Find where the given text appears and provide that cell's center as [X, Y] coordinate. 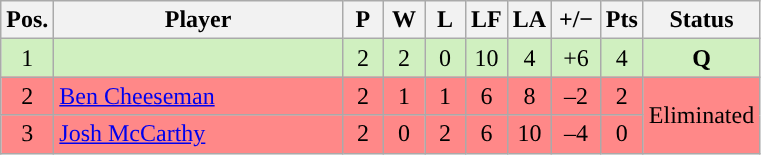
Player [198, 20]
Ben Cheeseman [198, 96]
3 [28, 134]
LA [529, 20]
W [404, 20]
Status [701, 20]
LF [487, 20]
–4 [576, 134]
Q [701, 58]
L [444, 20]
Eliminated [701, 115]
Josh McCarthy [198, 134]
Pos. [28, 20]
+/− [576, 20]
P [362, 20]
+6 [576, 58]
8 [529, 96]
Pts [622, 20]
–2 [576, 96]
